Extract the [x, y] coordinate from the center of the cell holding the provided text.  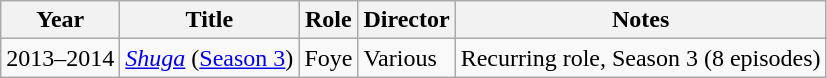
Notes [640, 20]
Title [210, 20]
Director [406, 20]
Year [60, 20]
Various [406, 58]
Recurring role, Season 3 (8 episodes) [640, 58]
Role [328, 20]
Shuga (Season 3) [210, 58]
2013–2014 [60, 58]
Foye [328, 58]
